Search for the cell housing the specified text and yield its (X, Y) center coordinate. 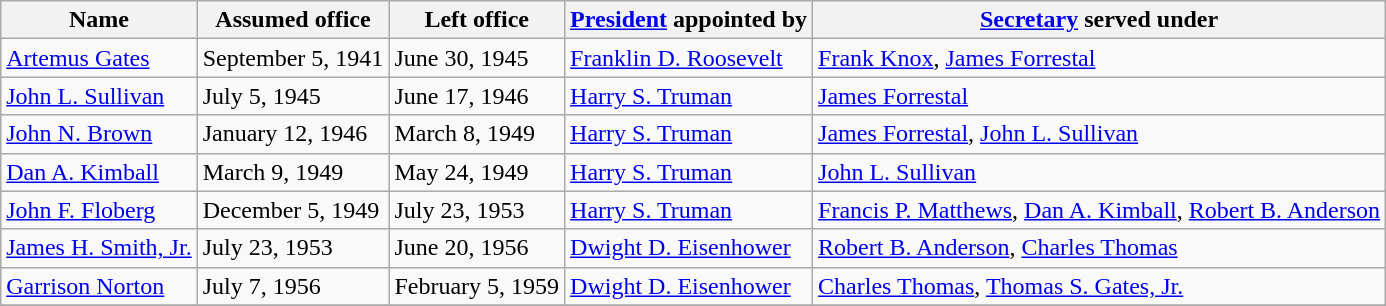
July 7, 1956 (293, 286)
February 5, 1959 (477, 286)
January 12, 1946 (293, 134)
Franklin D. Roosevelt (689, 58)
July 5, 1945 (293, 96)
June 30, 1945 (477, 58)
Frank Knox, James Forrestal (1100, 58)
Garrison Norton (99, 286)
Artemus Gates (99, 58)
May 24, 1949 (477, 172)
James H. Smith, Jr. (99, 248)
Secretary served under (1100, 20)
March 9, 1949 (293, 172)
President appointed by (689, 20)
Robert B. Anderson, Charles Thomas (1100, 248)
James Forrestal, John L. Sullivan (1100, 134)
James Forrestal (1100, 96)
June 20, 1956 (477, 248)
September 5, 1941 (293, 58)
Left office (477, 20)
December 5, 1949 (293, 210)
Charles Thomas, Thomas S. Gates, Jr. (1100, 286)
March 8, 1949 (477, 134)
Name (99, 20)
John N. Brown (99, 134)
Assumed office (293, 20)
Dan A. Kimball (99, 172)
Francis P. Matthews, Dan A. Kimball, Robert B. Anderson (1100, 210)
June 17, 1946 (477, 96)
John F. Floberg (99, 210)
